Determine the [X, Y] coordinate at the center of the cell enclosing the given text.  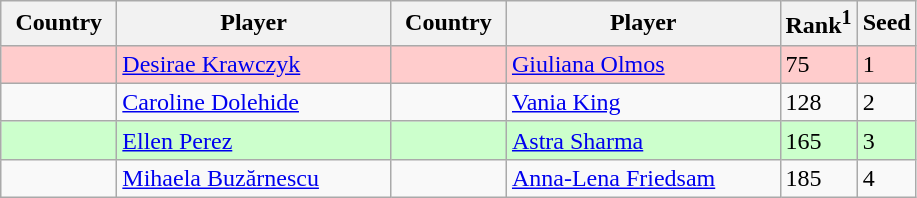
Giuliana Olmos [643, 64]
128 [818, 102]
Mihaela Buzărnescu [254, 178]
185 [818, 178]
1 [886, 64]
165 [818, 140]
2 [886, 102]
4 [886, 178]
Astra Sharma [643, 140]
Anna-Lena Friedsam [643, 178]
Desirae Krawczyk [254, 64]
Ellen Perez [254, 140]
Caroline Dolehide [254, 102]
Seed [886, 24]
3 [886, 140]
Vania King [643, 102]
Rank1 [818, 24]
75 [818, 64]
